Find where the given text appears and provide that cell's center as [X, Y] coordinate. 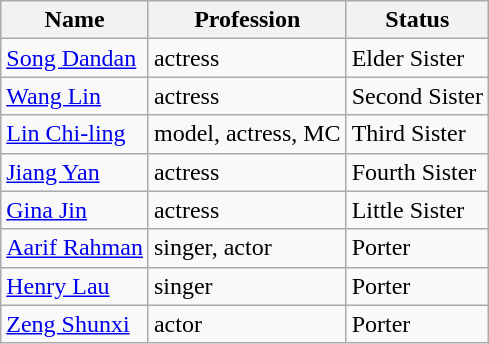
Henry Lau [75, 286]
Status [417, 20]
Jiang Yan [75, 172]
Name [75, 20]
Lin Chi-ling [75, 134]
Zeng Shunxi [75, 324]
Third Sister [417, 134]
Little Sister [417, 210]
model, actress, MC [247, 134]
Second Sister [417, 96]
Song Dandan [75, 58]
actor [247, 324]
Aarif Rahman [75, 248]
Profession [247, 20]
Elder Sister [417, 58]
singer [247, 286]
Wang Lin [75, 96]
Fourth Sister [417, 172]
Gina Jin [75, 210]
singer, actor [247, 248]
